From the cell containing the given text, extract its center point as (X, Y) coordinate. 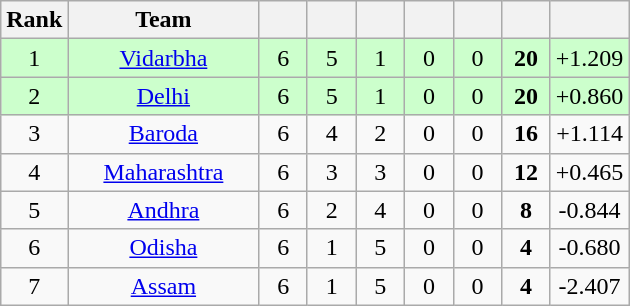
16 (526, 134)
Andhra (164, 210)
Vidarbha (164, 58)
Assam (164, 286)
+0.465 (590, 172)
+1.114 (590, 134)
Team (164, 20)
Odisha (164, 248)
Delhi (164, 96)
+1.209 (590, 58)
Baroda (164, 134)
7 (34, 286)
-0.844 (590, 210)
+0.860 (590, 96)
-2.407 (590, 286)
Rank (34, 20)
Maharashtra (164, 172)
12 (526, 172)
8 (526, 210)
-0.680 (590, 248)
